Extract the [X, Y] coordinate from the center of the cell holding the provided text.  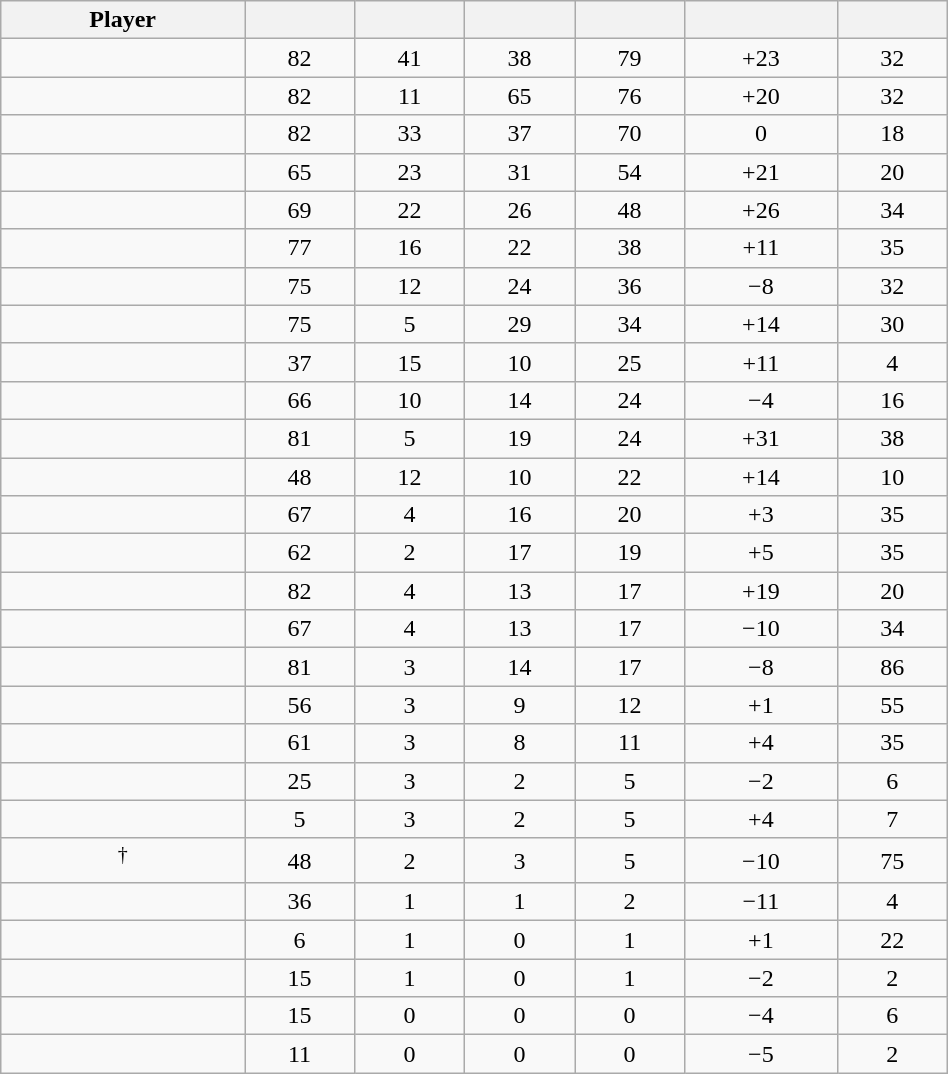
77 [300, 248]
+31 [762, 438]
18 [892, 134]
+21 [762, 172]
−5 [762, 1054]
55 [892, 705]
41 [410, 58]
+19 [762, 591]
26 [520, 210]
62 [300, 553]
9 [520, 705]
70 [630, 134]
−11 [762, 902]
23 [410, 172]
+5 [762, 553]
8 [520, 743]
7 [892, 819]
69 [300, 210]
+26 [762, 210]
+23 [762, 58]
30 [892, 324]
† [123, 860]
+3 [762, 515]
66 [300, 400]
86 [892, 667]
33 [410, 134]
76 [630, 96]
+20 [762, 96]
54 [630, 172]
31 [520, 172]
79 [630, 58]
Player [123, 20]
29 [520, 324]
61 [300, 743]
56 [300, 705]
